Extract the (X, Y) coordinate from the center of the cell holding the provided text.  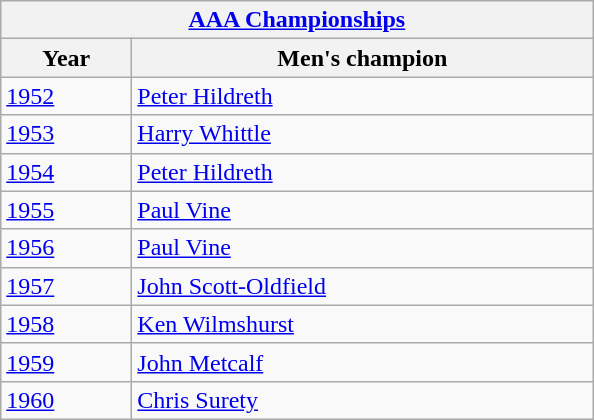
Year (66, 58)
Men's champion (362, 58)
1953 (66, 134)
1955 (66, 210)
AAA Championships (297, 20)
1954 (66, 172)
Harry Whittle (362, 134)
1956 (66, 248)
John Scott-Oldfield (362, 286)
1958 (66, 324)
1952 (66, 96)
1960 (66, 400)
1959 (66, 362)
Chris Surety (362, 400)
Ken Wilmshurst (362, 324)
1957 (66, 286)
John Metcalf (362, 362)
